Return the (x, y) coordinate for the center point of the cell that contains the specified text.  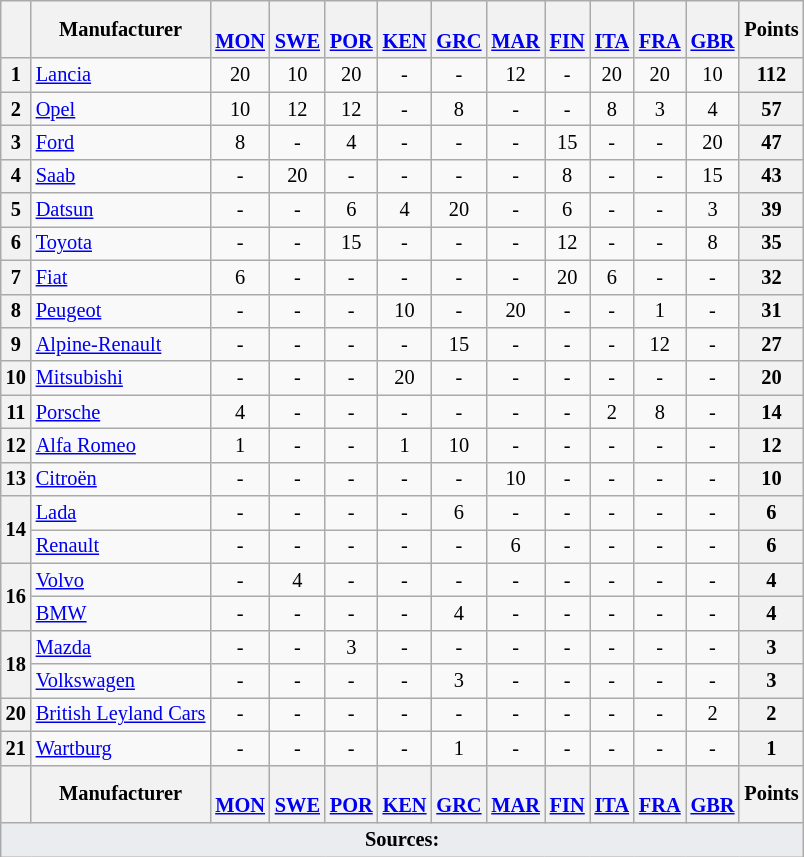
7 (16, 277)
Volkswagen (121, 681)
Ford (121, 142)
35 (771, 243)
18 (16, 664)
47 (771, 142)
Peugeot (121, 311)
Alfa Romeo (121, 445)
112 (771, 75)
27 (771, 344)
9 (16, 344)
57 (771, 109)
31 (771, 311)
Sources: (402, 839)
Renault (121, 546)
Citroën (121, 479)
Alpine-Renault (121, 344)
16 (16, 596)
43 (771, 176)
11 (16, 412)
13 (16, 479)
Mazda (121, 647)
Saab (121, 176)
Mitsubishi (121, 378)
BMW (121, 613)
5 (16, 210)
Wartburg (121, 748)
Lancia (121, 75)
Datsun (121, 210)
Porsche (121, 412)
32 (771, 277)
Lada (121, 513)
Volvo (121, 580)
Fiat (121, 277)
21 (16, 748)
Opel (121, 109)
Toyota (121, 243)
British Leyland Cars (121, 714)
39 (771, 210)
